Return the [X, Y] coordinate for the center point of the cell that contains the specified text.  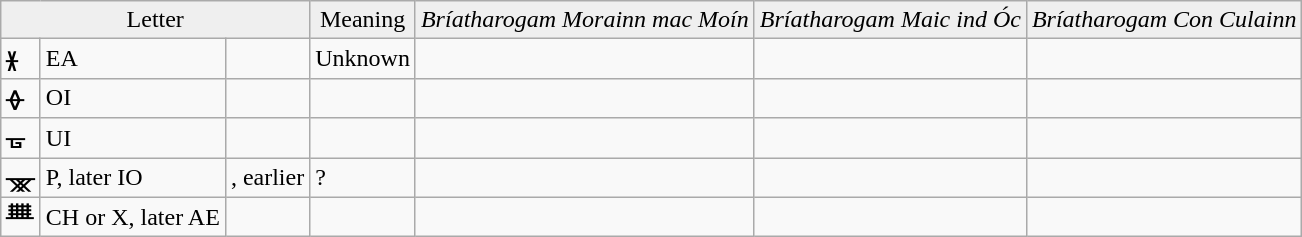
ᚘ [21, 178]
Letter [156, 20]
ᚖ [21, 98]
ᚙ [21, 217]
OI [132, 98]
UI [132, 138]
Unknown [363, 59]
P, later IO [132, 178]
, earlier [267, 178]
Bríatharogam Con Culainn [1164, 20]
Bríatharogam Maic ind Óc [890, 20]
ᚕ [21, 59]
ᚗ [21, 138]
CH or X, later AE [132, 217]
? [363, 178]
EA [132, 59]
Bríatharogam Morainn mac Moín [584, 20]
Meaning [363, 20]
